Search for the cell housing the specified text and yield its (X, Y) center coordinate. 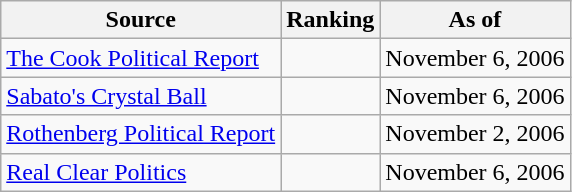
Rothenberg Political Report (141, 134)
Real Clear Politics (141, 172)
November 2, 2006 (475, 134)
Ranking (330, 20)
As of (475, 20)
Sabato's Crystal Ball (141, 96)
Source (141, 20)
The Cook Political Report (141, 58)
